Return the (x, y) coordinate for the center point of the cell that contains the specified text.  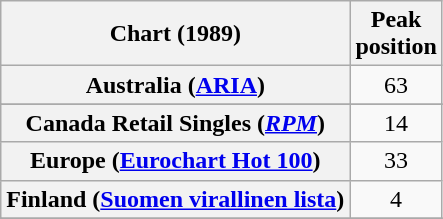
33 (396, 161)
Chart (1989) (176, 34)
Peakposition (396, 34)
Europe (Eurochart Hot 100) (176, 161)
63 (396, 85)
Finland (Suomen virallinen lista) (176, 199)
Australia (ARIA) (176, 85)
14 (396, 123)
Canada Retail Singles (RPM) (176, 123)
4 (396, 199)
